Return [x, y] of the center of cell containing provided text 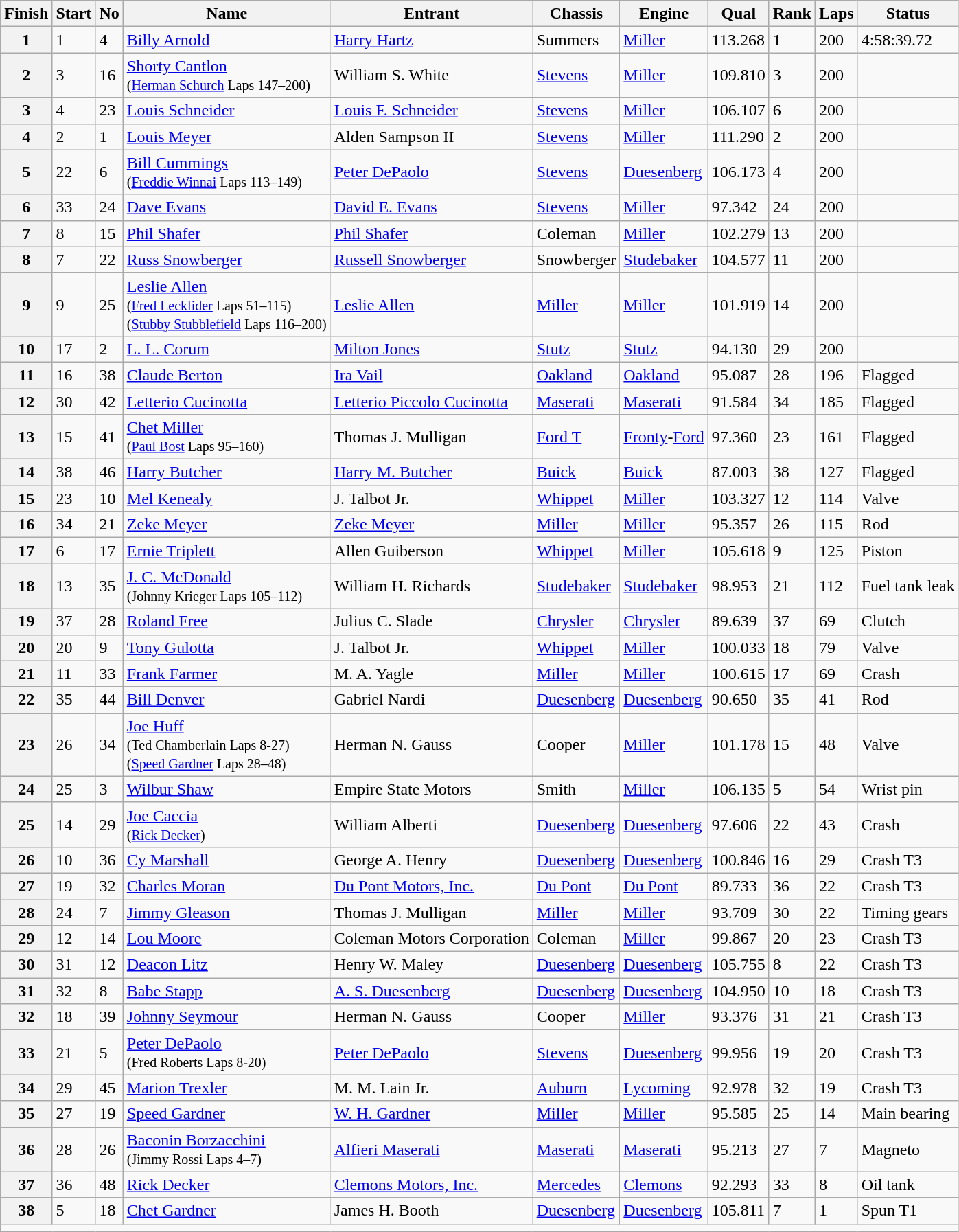
Henry W. Maley [431, 965]
M. A. Yagle [431, 674]
Du Pont Motors, Inc. [431, 886]
Louis F. Schneider [431, 111]
95.585 [739, 1114]
Engine [664, 14]
Wilbur Shaw [227, 789]
98.953 [739, 586]
Oil tank [908, 1185]
Empire State Motors [431, 789]
Smith [577, 789]
Spun T1 [908, 1211]
Rick Decker [227, 1185]
Peter DePaolo (Fred Roberts Laps 8-20) [227, 1052]
Coleman Motors Corporation [431, 939]
George A. Henry [431, 860]
95.213 [739, 1150]
Clemons [664, 1185]
105.811 [739, 1211]
Julius C. Slade [431, 621]
No [109, 14]
105.755 [739, 965]
A. S. Duesenberg [431, 991]
113.268 [739, 40]
Roland Free [227, 621]
Claude Berton [227, 375]
Tony Gulotta [227, 648]
Gabriel Nardi [431, 700]
95.357 [739, 525]
Milton Jones [431, 349]
97.606 [739, 824]
42 [109, 402]
M. M. Lain Jr. [431, 1088]
Chassis [577, 14]
Letterio Piccolo Cucinotta [431, 402]
Ira Vail [431, 375]
44 [109, 700]
Babe Stapp [227, 991]
Letterio Cucinotta [227, 402]
Cy Marshall [227, 860]
89.639 [739, 621]
Chet Gardner [227, 1211]
Baconin Borzacchini (Jimmy Rossi Laps 4–7) [227, 1150]
101.178 [739, 744]
Harry Hartz [431, 40]
Bill Denver [227, 700]
Johnny Seymour [227, 1017]
Name [227, 14]
101.919 [739, 304]
L. L. Corum [227, 349]
Charles Moran [227, 886]
114 [836, 499]
Joe Caccia (Rick Decker) [227, 824]
Wrist pin [908, 789]
100.615 [739, 674]
Deacon Litz [227, 965]
Mercedes [577, 1185]
Fronty-Ford [664, 437]
109.810 [739, 76]
93.709 [739, 913]
87.003 [739, 472]
45 [109, 1088]
Magneto [908, 1150]
103.327 [739, 499]
93.376 [739, 1017]
104.950 [739, 991]
Summers [577, 40]
Piston [908, 551]
Jimmy Gleason [227, 913]
Fuel tank leak [908, 586]
Lou Moore [227, 939]
Start [74, 14]
100.846 [739, 860]
115 [836, 525]
Louis Schneider [227, 111]
Leslie Allen [431, 304]
Entrant [431, 14]
90.650 [739, 700]
Ford T [577, 437]
54 [836, 789]
4:58:39.72 [908, 40]
97.342 [739, 207]
Alfieri Maserati [431, 1150]
46 [109, 472]
William H. Richards [431, 586]
112 [836, 586]
89.733 [739, 886]
W. H. Gardner [431, 1114]
39 [109, 1017]
92.978 [739, 1088]
106.135 [739, 789]
99.867 [739, 939]
97.360 [739, 437]
Chet Miller (Paul Bost Laps 95–160) [227, 437]
Shorty Cantlon (Herman Schurch Laps 147–200) [227, 76]
Allen Guiberson [431, 551]
Alden Sampson II [431, 137]
Marion Trexler [227, 1088]
111.290 [739, 137]
Auburn [577, 1088]
95.087 [739, 375]
Speed Gardner [227, 1114]
William S. White [431, 76]
106.107 [739, 111]
Dave Evans [227, 207]
185 [836, 402]
Laps [836, 14]
104.577 [739, 260]
William Alberti [431, 824]
43 [836, 824]
91.584 [739, 402]
125 [836, 551]
127 [836, 472]
Harry M. Butcher [431, 472]
Russell Snowberger [431, 260]
Finish [26, 14]
99.956 [739, 1052]
Louis Meyer [227, 137]
Ernie Triplett [227, 551]
Main bearing [908, 1114]
92.293 [739, 1185]
Mel Kenealy [227, 499]
94.130 [739, 349]
161 [836, 437]
105.618 [739, 551]
Russ Snowberger [227, 260]
Harry Butcher [227, 472]
David E. Evans [431, 207]
Status [908, 14]
106.173 [739, 172]
Clemons Motors, Inc. [431, 1185]
79 [836, 648]
Clutch [908, 621]
Qual [739, 14]
James H. Booth [431, 1211]
Billy Arnold [227, 40]
Rank [792, 14]
Joe Huff (Ted Chamberlain Laps 8-27)(Speed Gardner Laps 28–48) [227, 744]
Lycoming [664, 1088]
Leslie Allen (Fred Lecklider Laps 51–115)(Stubby Stubblefield Laps 116–200) [227, 304]
100.033 [739, 648]
Timing gears [908, 913]
Frank Farmer [227, 674]
Snowberger [577, 260]
J. C. McDonald (Johnny Krieger Laps 105–112) [227, 586]
196 [836, 375]
102.279 [739, 233]
Bill Cummings (Freddie Winnai Laps 113–149) [227, 172]
